Pinpoint the cell where the given text exists, returning its (x, y) midpoint coordinate. 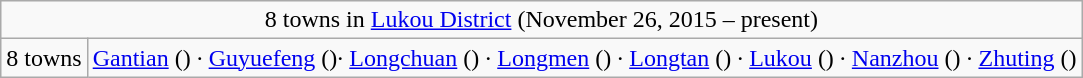
8 towns in Lukou District (November 26, 2015 – present) (542, 20)
Gantian () · Guyuefeng ()· Longchuan () · Longmen () · Longtan () · Lukou () · Nanzhou () · Zhuting () (584, 58)
8 towns (44, 58)
